Pinpoint the cell where the given text exists, returning its [X, Y] midpoint coordinate. 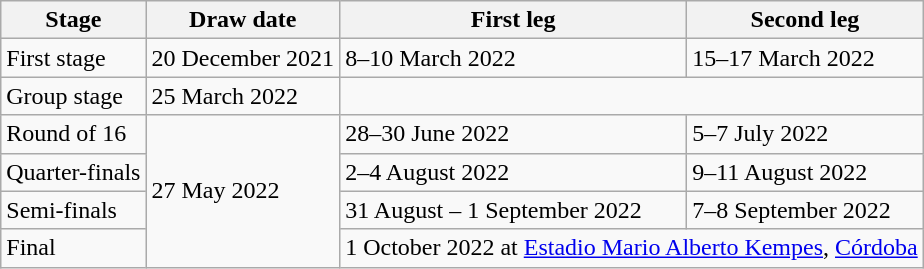
5–7 July 2022 [806, 134]
28–30 June 2022 [514, 134]
Final [74, 248]
1 October 2022 at Estadio Mario Alberto Kempes, Córdoba [632, 248]
31 August – 1 September 2022 [514, 210]
First stage [74, 58]
Quarter-finals [74, 172]
Stage [74, 20]
2–4 August 2022 [514, 172]
20 December 2021 [243, 58]
9–11 August 2022 [806, 172]
Round of 16 [74, 134]
Semi-finals [74, 210]
Second leg [806, 20]
7–8 September 2022 [806, 210]
8–10 March 2022 [514, 58]
First leg [514, 20]
Group stage [74, 96]
15–17 March 2022 [806, 58]
25 March 2022 [243, 96]
Draw date [243, 20]
27 May 2022 [243, 191]
